For the text-containing cell, return its midpoint in [x, y] coordinate format. 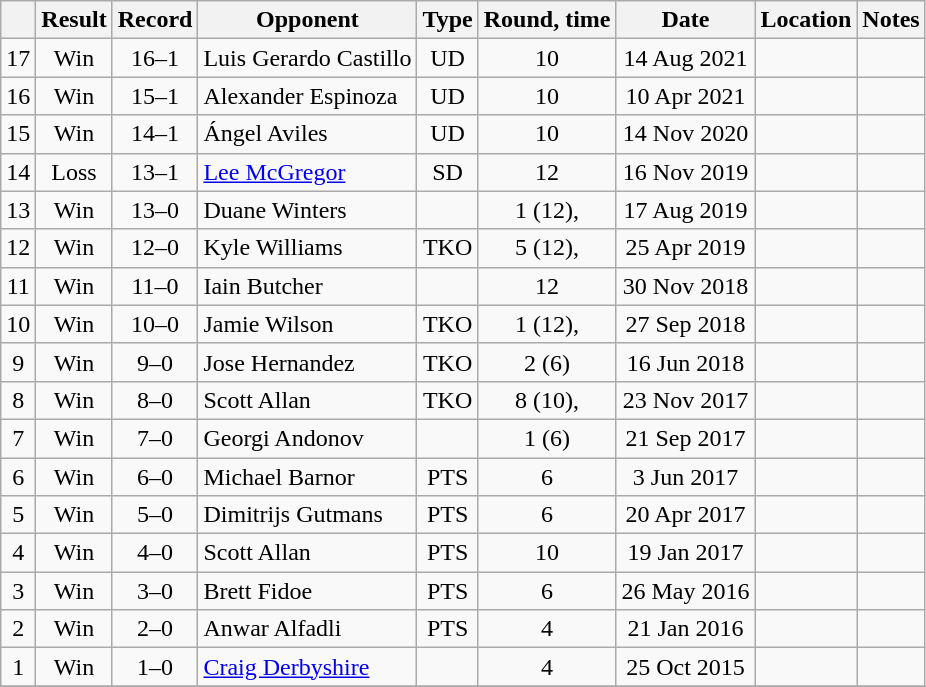
7–0 [155, 438]
11 [18, 286]
25 Oct 2015 [686, 667]
25 Apr 2019 [686, 248]
10 Apr 2021 [686, 96]
2 (6) [547, 362]
27 Sep 2018 [686, 324]
Opponent [308, 20]
Kyle Williams [308, 248]
14–1 [155, 134]
Round, time [547, 20]
20 Apr 2017 [686, 515]
Date [686, 20]
1–0 [155, 667]
14 Aug 2021 [686, 58]
1 [18, 667]
16 [18, 96]
19 Jan 2017 [686, 553]
9–0 [155, 362]
5 [18, 515]
6–0 [155, 477]
Notes [891, 20]
Duane Winters [308, 210]
14 Nov 2020 [686, 134]
Alexander Espinoza [308, 96]
5–0 [155, 515]
9 [18, 362]
8 [18, 400]
17 [18, 58]
2–0 [155, 629]
30 Nov 2018 [686, 286]
SD [448, 172]
Ángel Aviles [308, 134]
21 Jan 2016 [686, 629]
Craig Derbyshire [308, 667]
Loss [74, 172]
5 (12), [547, 248]
21 Sep 2017 [686, 438]
Anwar Alfadli [308, 629]
Lee McGregor [308, 172]
16 Nov 2019 [686, 172]
2 [18, 629]
10–0 [155, 324]
13–1 [155, 172]
3 Jun 2017 [686, 477]
7 [18, 438]
Jamie Wilson [308, 324]
15–1 [155, 96]
14 [18, 172]
Location [806, 20]
4–0 [155, 553]
11–0 [155, 286]
Record [155, 20]
Iain Butcher [308, 286]
13 [18, 210]
Luis Gerardo Castillo [308, 58]
16–1 [155, 58]
Dimitrijs Gutmans [308, 515]
8 (10), [547, 400]
3–0 [155, 591]
17 Aug 2019 [686, 210]
15 [18, 134]
Brett Fidoe [308, 591]
13–0 [155, 210]
Type [448, 20]
3 [18, 591]
23 Nov 2017 [686, 400]
1 (6) [547, 438]
Jose Hernandez [308, 362]
8–0 [155, 400]
Michael Barnor [308, 477]
Result [74, 20]
26 May 2016 [686, 591]
16 Jun 2018 [686, 362]
Georgi Andonov [308, 438]
12–0 [155, 248]
